For the text-containing cell, return its midpoint in (x, y) coordinate format. 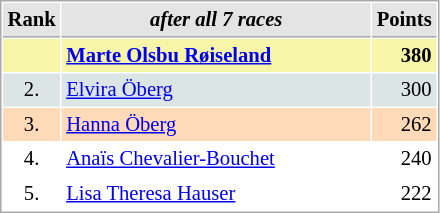
Marte Olsbu Røiseland (216, 56)
Rank (32, 20)
Anaïs Chevalier-Bouchet (216, 158)
300 (404, 90)
222 (404, 194)
4. (32, 158)
3. (32, 124)
after all 7 races (216, 20)
Lisa Theresa Hauser (216, 194)
5. (32, 194)
380 (404, 56)
262 (404, 124)
Hanna Öberg (216, 124)
Elvira Öberg (216, 90)
Points (404, 20)
2. (32, 90)
240 (404, 158)
